Output the [x, y] coordinate of the center of the cell containing the given text.  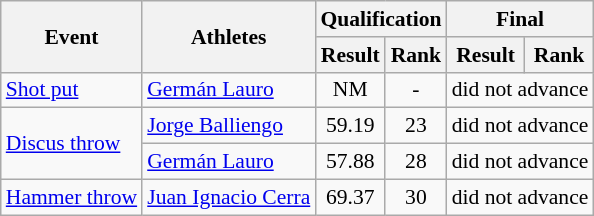
Event [72, 36]
59.19 [350, 126]
Qualification [380, 19]
Hammer throw [72, 197]
- [416, 90]
Final [520, 19]
69.37 [350, 197]
23 [416, 126]
NM [350, 90]
30 [416, 197]
Shot put [72, 90]
Jorge Balliengo [228, 126]
57.88 [350, 162]
Discus throw [72, 144]
Athletes [228, 36]
Juan Ignacio Cerra [228, 197]
28 [416, 162]
